Extract the (X, Y) coordinate from the center of the cell holding the provided text.  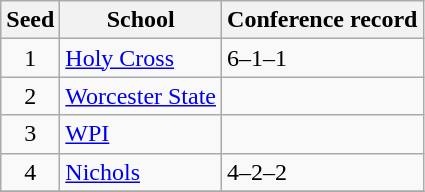
Worcester State (141, 96)
6–1–1 (322, 58)
3 (30, 134)
School (141, 20)
WPI (141, 134)
Seed (30, 20)
2 (30, 96)
Conference record (322, 20)
4 (30, 172)
1 (30, 58)
Nichols (141, 172)
4–2–2 (322, 172)
Holy Cross (141, 58)
